Detect which cell encompasses the target text, then output its (x, y) center coordinate. 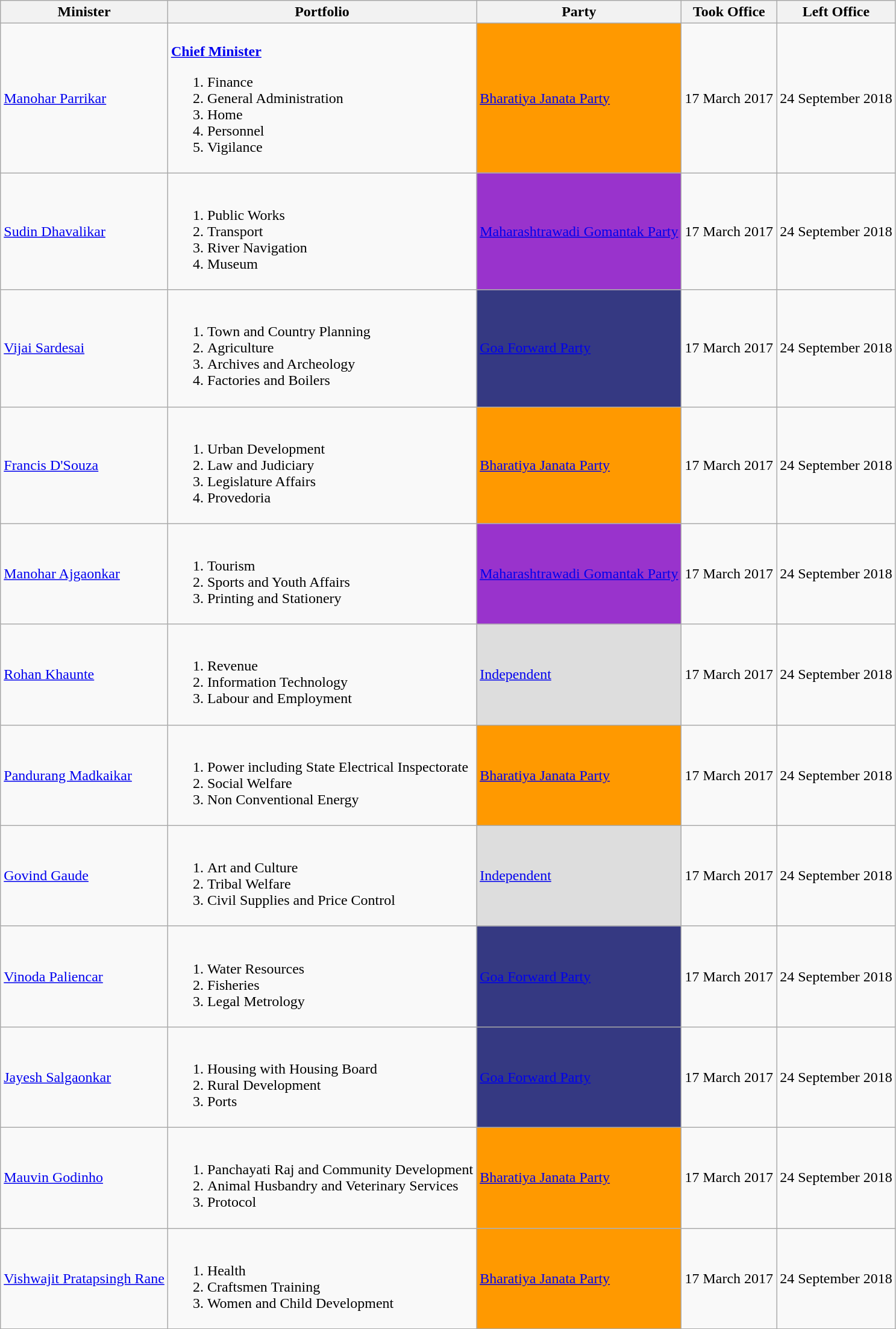
Manohar Parrikar (84, 98)
Vishwajit Pratapsingh Rane (84, 1278)
Chief MinisterFinanceGeneral AdministrationHomePersonnelVigilance (322, 98)
RevenueInformation TechnologyLabour and Employment (322, 675)
Power including State Electrical InspectorateSocial WelfareNon Conventional Energy (322, 775)
Mauvin Godinho (84, 1177)
Francis D'Souza (84, 465)
Urban DevelopmentLaw and JudiciaryLegislature AffairsProvedoria (322, 465)
Took Office (729, 12)
Pandurang Madkaikar (84, 775)
Vijai Sardesai (84, 348)
Panchayati Raj and Community DevelopmentAnimal Husbandry and Veterinary ServicesProtocol (322, 1177)
Manohar Ajgaonkar (84, 574)
Rohan Khaunte (84, 675)
Vinoda Paliencar (84, 976)
Public WorksTransportRiver NavigationMuseum (322, 231)
Water ResourcesFisheriesLegal Metrology (322, 976)
Govind Gaude (84, 876)
Portfolio (322, 12)
TourismSports and Youth AffairsPrinting and Stationery (322, 574)
Town and Country PlanningAgricultureArchives and ArcheologyFactories and Boilers (322, 348)
HealthCraftsmen TrainingWomen and Child Development (322, 1278)
Housing with Housing BoardRural DevelopmentPorts (322, 1077)
Jayesh Salgaonkar (84, 1077)
Party (579, 12)
Art and CultureTribal WelfareCivil Supplies and Price Control (322, 876)
Sudin Dhavalikar (84, 231)
Left Office (836, 12)
Minister (84, 12)
